Identify which cell holds the provided text, then report its [X, Y] central coordinate. 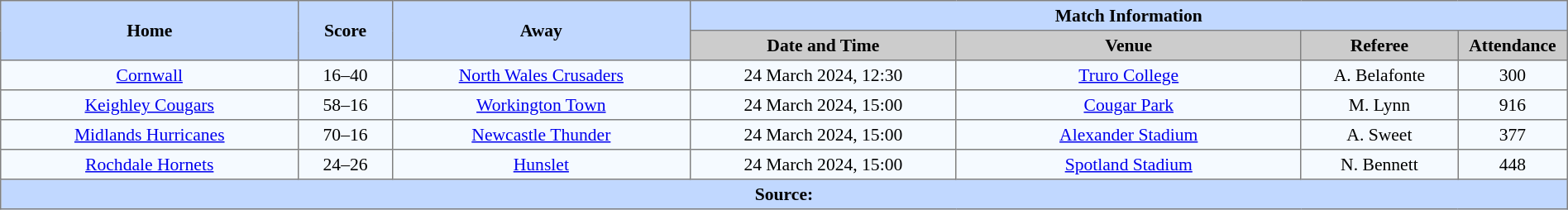
Attendance [1513, 45]
Rochdale Hornets [150, 165]
Source: [784, 194]
Referee [1379, 45]
A. Belafonte [1379, 75]
M. Lynn [1379, 105]
Spotland Stadium [1128, 165]
N. Bennett [1379, 165]
Cornwall [150, 75]
377 [1513, 135]
Hunslet [541, 165]
Match Information [1128, 16]
916 [1513, 105]
16–40 [346, 75]
Keighley Cougars [150, 105]
North Wales Crusaders [541, 75]
Workington Town [541, 105]
Date and Time [823, 45]
58–16 [346, 105]
Cougar Park [1128, 105]
300 [1513, 75]
Venue [1128, 45]
A. Sweet [1379, 135]
448 [1513, 165]
Score [346, 31]
Home [150, 31]
Midlands Hurricanes [150, 135]
24 March 2024, 12:30 [823, 75]
24–26 [346, 165]
Newcastle Thunder [541, 135]
Truro College [1128, 75]
Away [541, 31]
70–16 [346, 135]
Alexander Stadium [1128, 135]
